Locate the cell with the specified text and output its (X, Y) center coordinate. 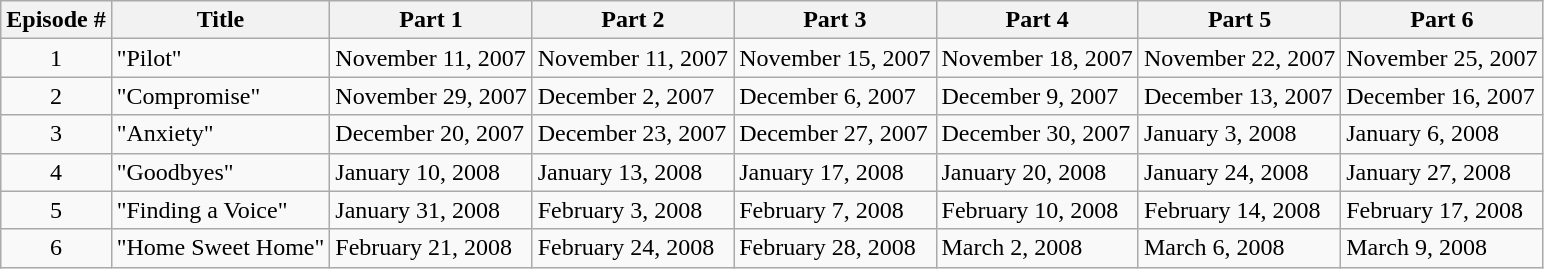
February 17, 2008 (1442, 210)
December 30, 2007 (1037, 134)
December 13, 2007 (1239, 96)
4 (56, 172)
5 (56, 210)
Part 4 (1037, 20)
December 6, 2007 (835, 96)
"Goodbyes" (220, 172)
February 28, 2008 (835, 248)
Part 2 (632, 20)
2 (56, 96)
February 3, 2008 (632, 210)
January 20, 2008 (1037, 172)
Title (220, 20)
February 7, 2008 (835, 210)
February 24, 2008 (632, 248)
November 18, 2007 (1037, 58)
January 24, 2008 (1239, 172)
January 27, 2008 (1442, 172)
January 17, 2008 (835, 172)
1 (56, 58)
December 20, 2007 (431, 134)
February 21, 2008 (431, 248)
January 10, 2008 (431, 172)
March 2, 2008 (1037, 248)
Episode # (56, 20)
January 6, 2008 (1442, 134)
January 31, 2008 (431, 210)
January 13, 2008 (632, 172)
Part 5 (1239, 20)
December 27, 2007 (835, 134)
November 29, 2007 (431, 96)
"Compromise" (220, 96)
Part 3 (835, 20)
December 16, 2007 (1442, 96)
6 (56, 248)
"Finding a Voice" (220, 210)
December 23, 2007 (632, 134)
Part 6 (1442, 20)
March 6, 2008 (1239, 248)
February 10, 2008 (1037, 210)
"Pilot" (220, 58)
December 9, 2007 (1037, 96)
December 2, 2007 (632, 96)
February 14, 2008 (1239, 210)
November 25, 2007 (1442, 58)
3 (56, 134)
March 9, 2008 (1442, 248)
"Anxiety" (220, 134)
"Home Sweet Home" (220, 248)
Part 1 (431, 20)
January 3, 2008 (1239, 134)
November 15, 2007 (835, 58)
November 22, 2007 (1239, 58)
